Search for the cell housing the specified text and yield its [X, Y] center coordinate. 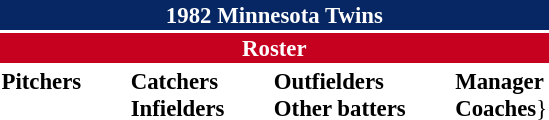
1982 Minnesota Twins [274, 15]
Roster [274, 48]
